Search for the cell housing the specified text and yield its [x, y] center coordinate. 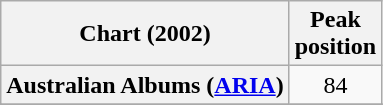
Australian Albums (ARIA) [145, 85]
Chart (2002) [145, 34]
84 [335, 85]
Peakposition [335, 34]
